Search for the cell housing the specified text and yield its [X, Y] center coordinate. 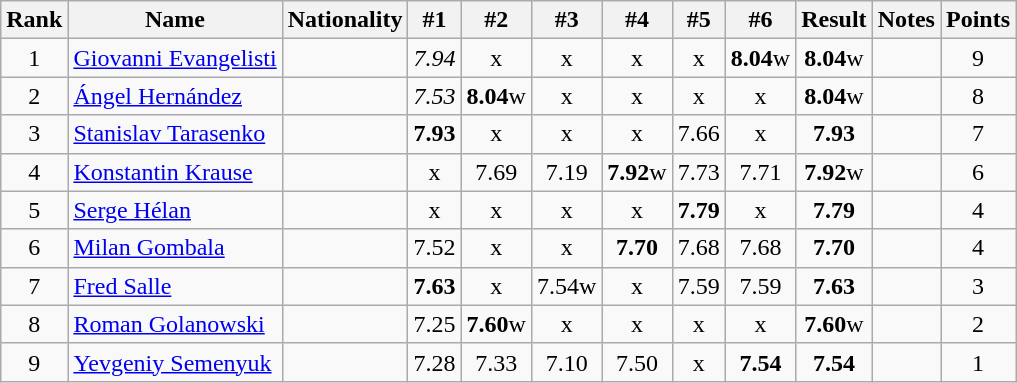
Notes [906, 20]
Ángel Hernández [175, 96]
Serge Hélan [175, 210]
Konstantin Krause [175, 172]
Stanislav Tarasenko [175, 134]
Yevgeniy Semenyuk [175, 362]
Fred Salle [175, 286]
7.10 [566, 362]
7.53 [434, 96]
7.33 [496, 362]
7.71 [760, 172]
#4 [637, 20]
7.19 [566, 172]
7.25 [434, 324]
#5 [698, 20]
#3 [566, 20]
Name [175, 20]
7.73 [698, 172]
7.54w [566, 286]
Result [834, 20]
Milan Gombala [175, 248]
7.94 [434, 58]
7.28 [434, 362]
Points [978, 20]
7.52 [434, 248]
Roman Golanowski [175, 324]
5 [34, 210]
#2 [496, 20]
7.50 [637, 362]
Nationality [345, 20]
Giovanni Evangelisti [175, 58]
Rank [34, 20]
#1 [434, 20]
#6 [760, 20]
7.66 [698, 134]
7.69 [496, 172]
